Identify which cell holds the provided text, then report its (X, Y) central coordinate. 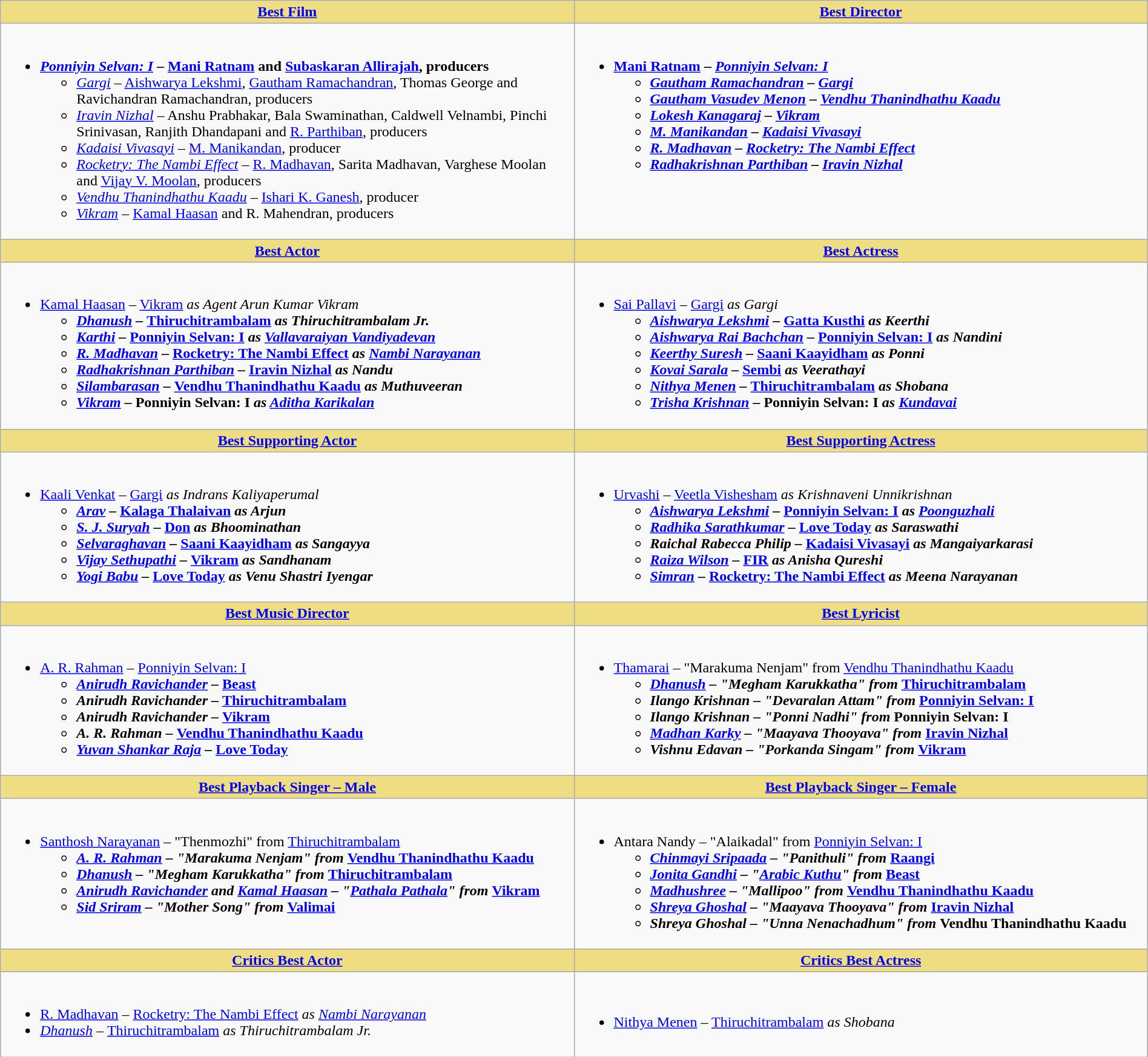
Best Director (861, 12)
Best Music Director (287, 614)
Best Lyricist (861, 614)
Critics Best Actress (861, 960)
Best Playback Singer – Male (287, 787)
R. Madhavan – Rocketry: The Nambi Effect as Nambi NarayananDhanush – Thiruchitrambalam as Thiruchitrambalam Jr. (287, 1014)
Best Playback Singer – Female (861, 787)
Nithya Menen – Thiruchitrambalam as Shobana (861, 1014)
Best Actor (287, 251)
Critics Best Actor (287, 960)
Best Supporting Actor (287, 440)
Best Actress (861, 251)
Best Film (287, 12)
Best Supporting Actress (861, 440)
